Provide the [x, y] coordinate of the cell's center where the given text is located.  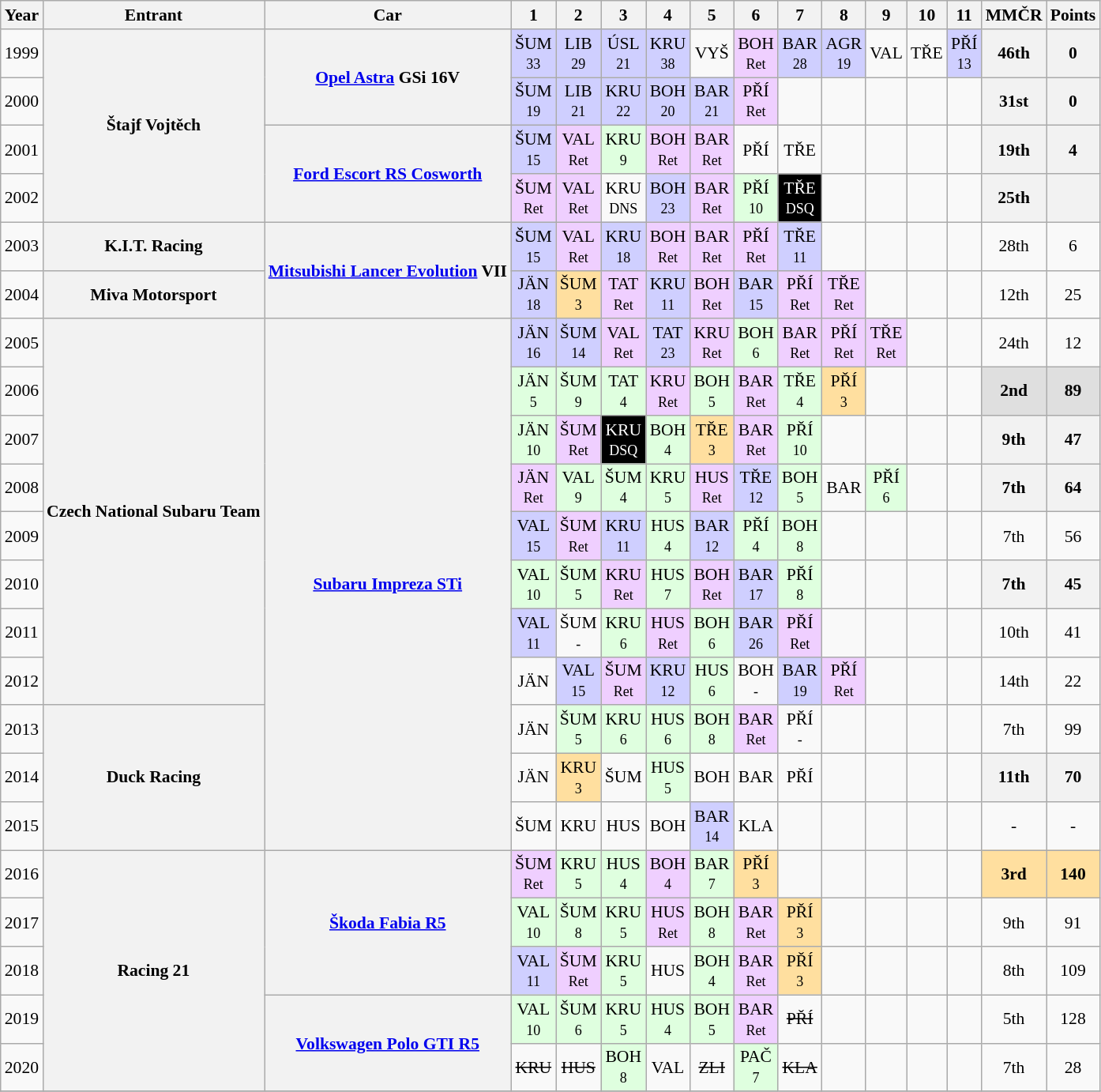
46th [1014, 54]
MMČR [1014, 15]
3rd [1014, 874]
PŘÍ- [800, 730]
Points [1073, 15]
Duck Racing [153, 778]
Miva Motorsport [153, 294]
2015 [22, 827]
2003 [22, 247]
LIB29 [578, 54]
31st [1014, 101]
JÄNRet [534, 488]
BAR26 [756, 632]
Mitsubishi Lancer Evolution VII [388, 270]
2nd [1014, 392]
BAR21 [712, 101]
2018 [22, 970]
56 [1073, 536]
ŠUM9 [578, 392]
41 [1073, 632]
ÚSL21 [624, 54]
KRU12 [668, 681]
2020 [22, 1067]
2002 [22, 198]
TŘE11 [800, 247]
LIB21 [578, 101]
2019 [22, 1019]
28 [1073, 1067]
KRU3 [578, 778]
11th [1014, 778]
99 [1073, 730]
2016 [22, 874]
2007 [22, 439]
VAL9 [578, 488]
2006 [22, 392]
11 [964, 15]
Car [388, 15]
BOH23 [668, 198]
ŠUM14 [578, 343]
70 [1073, 778]
KRU22 [624, 101]
22 [1073, 681]
Štajf Vojtěch [153, 126]
AGR19 [844, 54]
8th [1014, 970]
Year [22, 15]
TŘE12 [756, 488]
2010 [22, 585]
PŘÍ13 [964, 54]
5 [712, 15]
BAR28 [800, 54]
PŘÍ4 [756, 536]
PŘÍ6 [886, 488]
2000 [22, 101]
TŘE4 [800, 392]
2009 [22, 536]
ŠUM3 [578, 294]
9 [886, 15]
10 [927, 15]
28th [1014, 247]
91 [1073, 923]
ŠUM33 [534, 54]
BAR12 [712, 536]
BOH- [756, 681]
1 [534, 15]
7 [800, 15]
10th [1014, 632]
8 [844, 15]
JÄN10 [534, 439]
Czech National Subaru Team [153, 512]
2001 [22, 150]
TAT23 [668, 343]
PŘÍ8 [800, 585]
2012 [22, 681]
2013 [22, 730]
PAČ7 [756, 1067]
Subaru Impreza STi [388, 585]
KRU18 [624, 247]
HUS5 [668, 778]
HUS7 [668, 585]
TŘEDSQ [800, 198]
KRU38 [668, 54]
KRUDSQ [624, 439]
2004 [22, 294]
2 [578, 15]
Racing 21 [153, 971]
14th [1014, 681]
89 [1073, 392]
JÄN18 [534, 294]
Ford Escort RS Cosworth [388, 174]
3 [624, 15]
5th [1014, 1019]
ŠUM6 [578, 1019]
BAR17 [756, 585]
128 [1073, 1019]
2011 [22, 632]
JÄN5 [534, 392]
ŠUM19 [534, 101]
Volkswagen Polo GTI R5 [388, 1043]
ŠUM4 [624, 488]
Entrant [153, 15]
2005 [22, 343]
ŠUM- [578, 632]
12th [1014, 294]
BOH20 [668, 101]
47 [1073, 439]
BAR15 [756, 294]
K.I.T. Racing [153, 247]
45 [1073, 585]
140 [1073, 874]
TAT4 [624, 392]
VYŠ [712, 54]
KRUDNS [624, 198]
19th [1014, 150]
12 [1073, 343]
2017 [22, 923]
TŘE3 [712, 439]
2008 [22, 488]
25 [1073, 294]
JÄN16 [534, 343]
64 [1073, 488]
ZLI [712, 1067]
BAR19 [800, 681]
1999 [22, 54]
KRU9 [624, 150]
109 [1073, 970]
BAR7 [712, 874]
25th [1014, 198]
Škoda Fabia R5 [388, 923]
24th [1014, 343]
Opel Astra GSi 16V [388, 77]
ŠUM8 [578, 923]
2014 [22, 778]
TATRet [624, 294]
BAR14 [712, 827]
